Detect which cell encompasses the target text, then output its [X, Y] center coordinate. 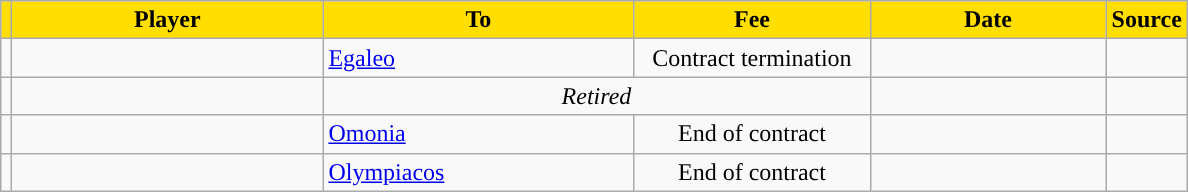
Omonia [478, 134]
Fee [752, 20]
Retired [596, 96]
Contract termination [752, 58]
Date [988, 20]
To [478, 20]
Olympiacos [478, 172]
Source [1146, 20]
Player [168, 20]
Egaleo [478, 58]
